Extract the [X, Y] coordinate from the center of the cell holding the provided text.  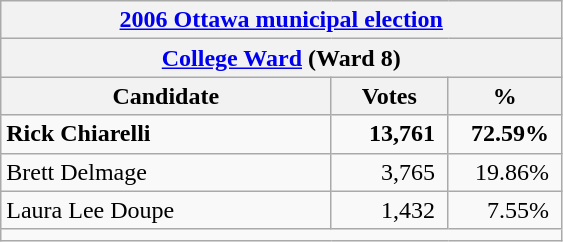
1,432 [390, 210]
Candidate [166, 96]
College Ward (Ward 8) [282, 58]
Brett Delmage [166, 172]
% [505, 96]
13,761 [390, 134]
7.55% [505, 210]
2006 Ottawa municipal election [282, 20]
3,765 [390, 172]
Rick Chiarelli [166, 134]
Votes [390, 96]
19.86% [505, 172]
Laura Lee Doupe [166, 210]
72.59% [505, 134]
